For the text-containing cell, return its midpoint in (X, Y) coordinate format. 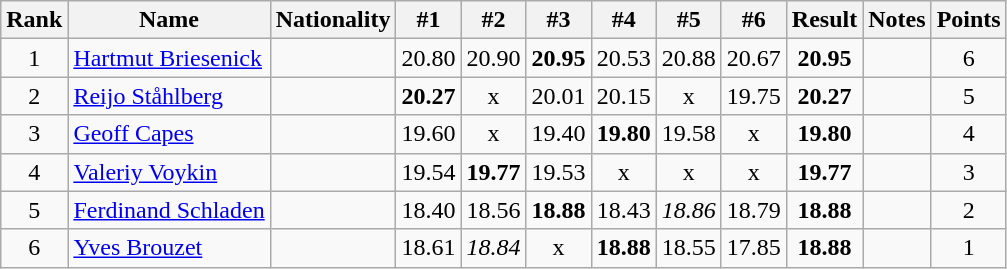
Hartmut Briesenick (169, 58)
Rank (34, 20)
19.58 (688, 134)
18.56 (494, 210)
18.84 (494, 248)
20.88 (688, 58)
Reijo Ståhlberg (169, 96)
19.53 (558, 172)
Result (824, 20)
18.40 (428, 210)
#6 (754, 20)
#4 (624, 20)
#5 (688, 20)
#2 (494, 20)
18.86 (688, 210)
19.60 (428, 134)
Nationality (333, 20)
20.67 (754, 58)
20.15 (624, 96)
18.79 (754, 210)
18.43 (624, 210)
Valeriy Voykin (169, 172)
20.90 (494, 58)
Yves Brouzet (169, 248)
Geoff Capes (169, 134)
19.75 (754, 96)
20.80 (428, 58)
20.01 (558, 96)
20.53 (624, 58)
19.54 (428, 172)
Points (968, 20)
Ferdinand Schladen (169, 210)
18.55 (688, 248)
#3 (558, 20)
Name (169, 20)
Notes (897, 20)
19.40 (558, 134)
#1 (428, 20)
17.85 (754, 248)
18.61 (428, 248)
